From the cell containing the given text, extract its center point as [x, y] coordinate. 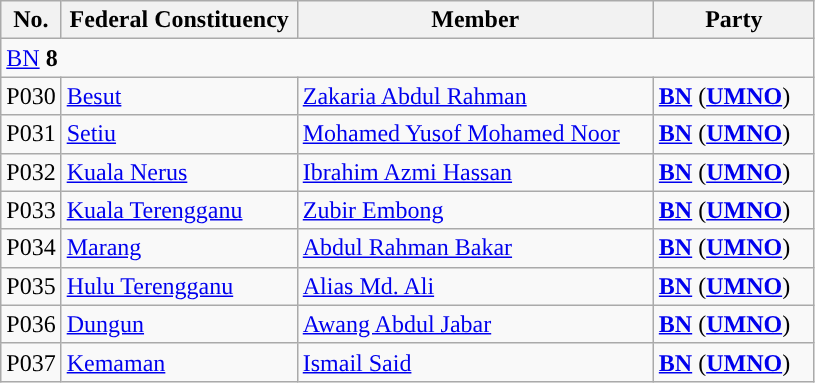
Member [475, 20]
Besut [179, 96]
BN 8 [408, 58]
Ibrahim Azmi Hassan [475, 172]
Awang Abdul Jabar [475, 324]
Alias Md. Ali [475, 286]
Party [734, 20]
P031 [31, 134]
P036 [31, 324]
Kuala Terengganu [179, 210]
P032 [31, 172]
Marang [179, 248]
P030 [31, 96]
P033 [31, 210]
Federal Constituency [179, 20]
Kuala Nerus [179, 172]
P034 [31, 248]
Zakaria Abdul Rahman [475, 96]
Ismail Said [475, 362]
Hulu Terengganu [179, 286]
Abdul Rahman Bakar [475, 248]
Mohamed Yusof Mohamed Noor [475, 134]
P037 [31, 362]
Zubir Embong [475, 210]
Dungun [179, 324]
P035 [31, 286]
Setiu [179, 134]
Kemaman [179, 362]
No. [31, 20]
